From the cell containing the given text, extract its center point as (X, Y) coordinate. 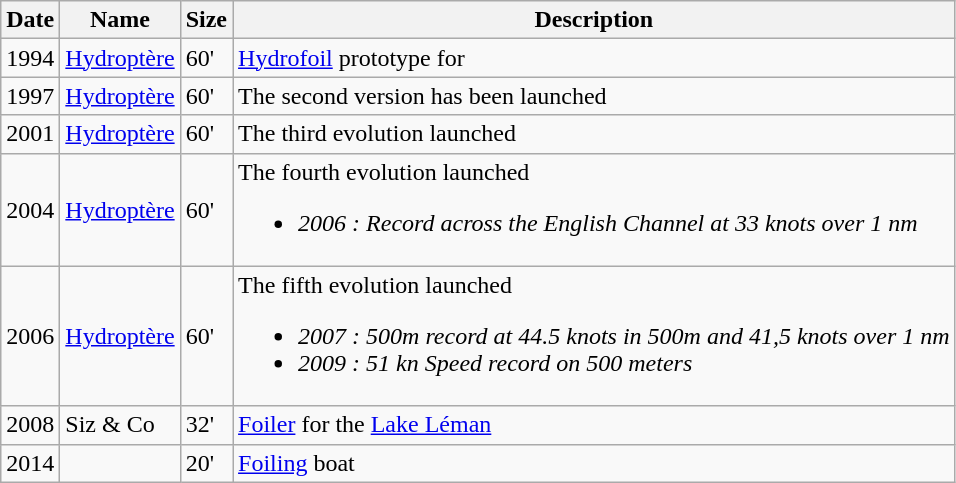
Name (120, 20)
Foiling boat (594, 463)
2001 (30, 134)
The fourth evolution launched2006 : Record across the English Channel at 33 knots over 1 nm (594, 210)
Size (206, 20)
Date (30, 20)
The third evolution launched (594, 134)
20' (206, 463)
32' (206, 425)
1997 (30, 96)
Hydrofoil prototype for (594, 58)
Foiler for the Lake Léman (594, 425)
2008 (30, 425)
Siz & Co (120, 425)
1994 (30, 58)
2014 (30, 463)
Description (594, 20)
2006 (30, 336)
2004 (30, 210)
The second version has been launched (594, 96)
The fifth evolution launched2007 : 500m record at 44.5 knots in 500m and 41,5 knots over 1 nm 2009 : 51 kn Speed record on 500 meters (594, 336)
